Scan for the cell matching the given text and deliver its [x, y] coordinate at center. 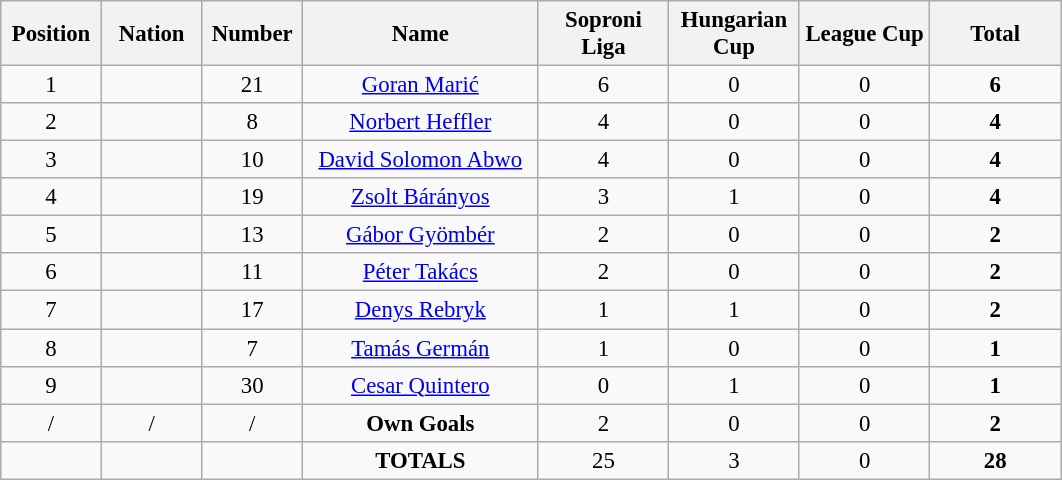
Soproni Liga [604, 34]
Own Goals [421, 423]
Total [996, 34]
30 [252, 385]
19 [252, 197]
Name [421, 34]
Denys Rebryk [421, 310]
Péter Takács [421, 273]
13 [252, 235]
Zsolt Bárányos [421, 197]
21 [252, 85]
10 [252, 160]
Number [252, 34]
Norbert Heffler [421, 122]
David Solomon Abwo [421, 160]
5 [52, 235]
17 [252, 310]
9 [52, 385]
Cesar Quintero [421, 385]
28 [996, 460]
11 [252, 273]
TOTALS [421, 460]
League Cup [864, 34]
Tamás Germán [421, 348]
Goran Marić [421, 85]
Position [52, 34]
Gábor Gyömbér [421, 235]
Hungarian Cup [734, 34]
25 [604, 460]
Nation [152, 34]
